Identify which cell holds the provided text, then report its (x, y) central coordinate. 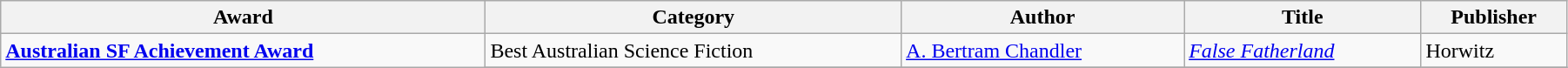
Australian SF Achievement Award (244, 51)
False Fatherland (1303, 51)
Publisher (1494, 17)
Category (694, 17)
Title (1303, 17)
Best Australian Science Fiction (694, 51)
Award (244, 17)
A. Bertram Chandler (1042, 51)
Author (1042, 17)
Horwitz (1494, 51)
